Detect which cell encompasses the target text, then output its (x, y) center coordinate. 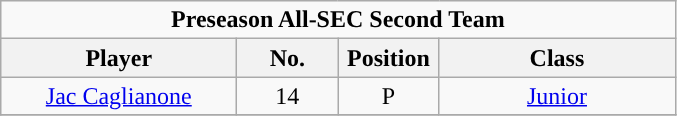
P (388, 96)
14 (288, 96)
Class (557, 58)
No. (288, 58)
Position (388, 58)
Player (119, 58)
Jac Caglianone (119, 96)
Preseason All-SEC Second Team (338, 20)
Junior (557, 96)
